Pinpoint the cell where the given text exists, returning its [x, y] midpoint coordinate. 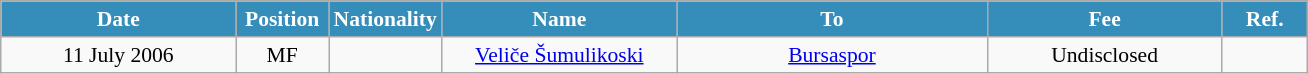
Position [282, 19]
Name [560, 19]
Undisclosed [1104, 55]
Fee [1104, 19]
Veliče Šumulikoski [560, 55]
Date [118, 19]
Bursaspor [832, 55]
To [832, 19]
11 July 2006 [118, 55]
MF [282, 55]
Ref. [1264, 19]
Nationality [384, 19]
